Return (x, y) of the center of cell containing provided text 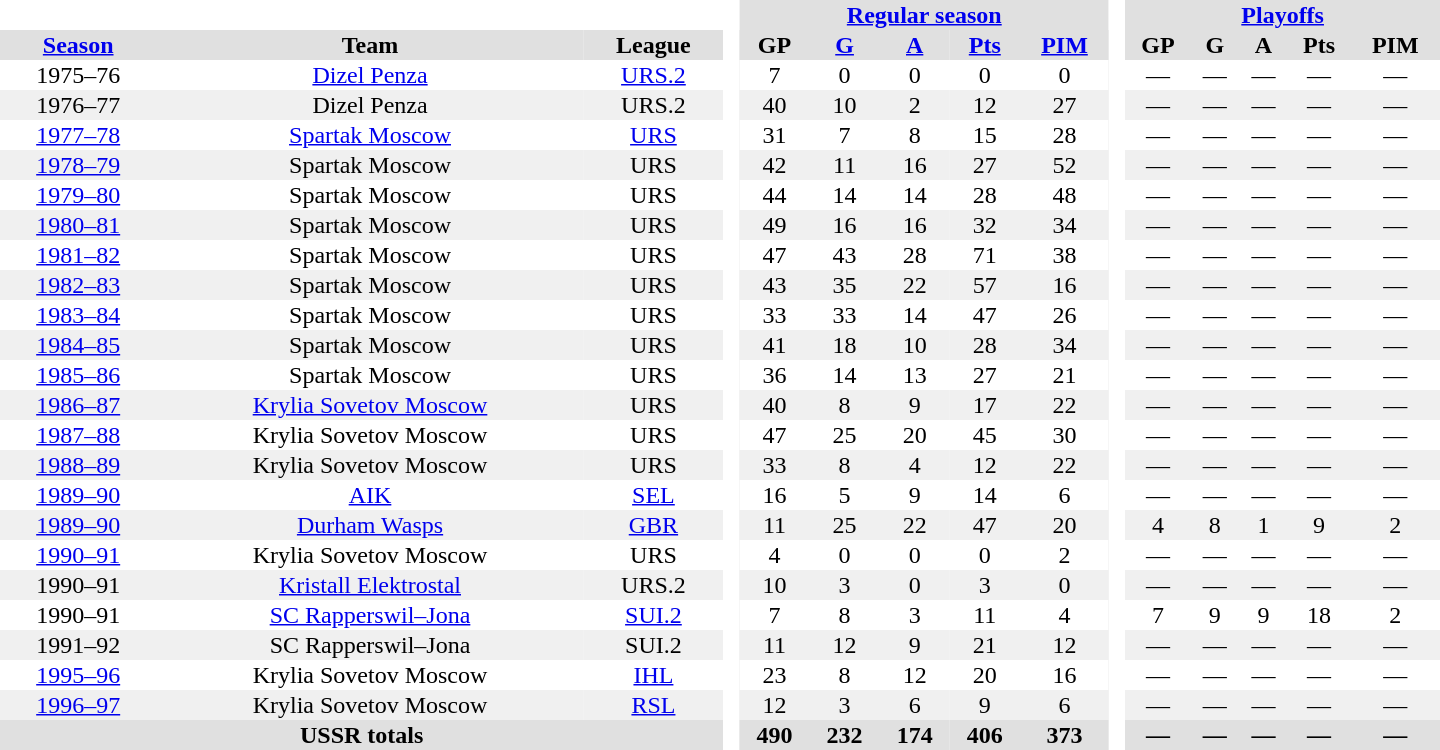
232 (845, 735)
1977–78 (78, 135)
Playoffs (1282, 15)
League (654, 45)
1995–96 (78, 675)
1980–81 (78, 225)
1984–85 (78, 345)
71 (985, 255)
IHL (654, 675)
1981–82 (78, 255)
1986–87 (78, 405)
41 (774, 345)
48 (1064, 195)
1991–92 (78, 645)
1979–80 (78, 195)
5 (845, 495)
57 (985, 285)
23 (774, 675)
406 (985, 735)
13 (915, 375)
373 (1064, 735)
52 (1064, 165)
1985–86 (78, 375)
1976–77 (78, 105)
1983–84 (78, 315)
1975–76 (78, 75)
1978–79 (78, 165)
1982–83 (78, 285)
35 (845, 285)
38 (1064, 255)
36 (774, 375)
Team (370, 45)
Season (78, 45)
AIK (370, 495)
1996–97 (78, 705)
174 (915, 735)
17 (985, 405)
USSR totals (362, 735)
1987–88 (78, 435)
31 (774, 135)
32 (985, 225)
490 (774, 735)
30 (1064, 435)
44 (774, 195)
GBR (654, 525)
42 (774, 165)
15 (985, 135)
Regular season (924, 15)
RSL (654, 705)
Kristall Elektrostal (370, 585)
49 (774, 225)
Durham Wasps (370, 525)
45 (985, 435)
1 (1264, 525)
1988–89 (78, 465)
SEL (654, 495)
26 (1064, 315)
